Find where the given text appears and provide that cell's center as (x, y) coordinate. 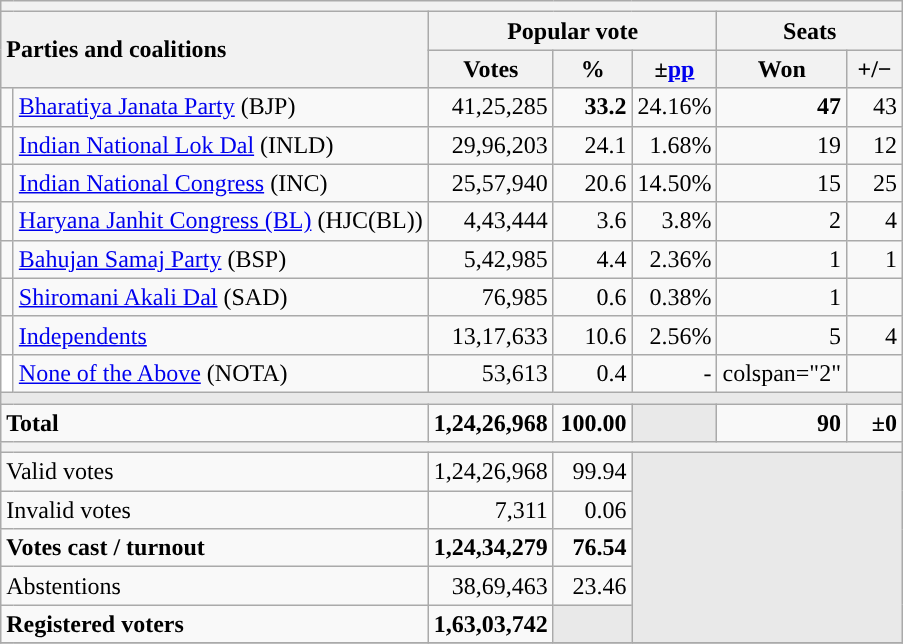
- (674, 373)
2 (782, 221)
41,25,285 (490, 107)
Seats (810, 31)
0.6 (592, 297)
Indian National Congress (INC) (220, 183)
±0 (874, 423)
Haryana Janhit Congress (BL) (HJC(BL)) (220, 221)
0.06 (592, 510)
0.38% (674, 297)
20.6 (592, 183)
5,42,985 (490, 259)
76.54 (592, 548)
10.6 (592, 335)
24.16% (674, 107)
90 (782, 423)
4,43,444 (490, 221)
2.56% (674, 335)
None of the Above (NOTA) (220, 373)
Votes cast / turnout (215, 548)
1,63,03,742 (490, 624)
Bahujan Samaj Party (BSP) (220, 259)
3.8% (674, 221)
+/− (874, 69)
25,57,940 (490, 183)
76,985 (490, 297)
Popular vote (572, 31)
2.36% (674, 259)
Invalid votes (215, 510)
Indian National Lok Dal (INLD) (220, 145)
±pp (674, 69)
7,311 (490, 510)
% (592, 69)
47 (782, 107)
Total (215, 423)
0.4 (592, 373)
4.4 (592, 259)
1,24,34,279 (490, 548)
Votes (490, 69)
1.68% (674, 145)
Shiromani Akali Dal (SAD) (220, 297)
14.50% (674, 183)
Abstentions (215, 586)
Won (782, 69)
100.00 (592, 423)
Parties and coalitions (215, 50)
33.2 (592, 107)
Bharatiya Janata Party (BJP) (220, 107)
colspan="2" (782, 373)
15 (782, 183)
99.94 (592, 472)
43 (874, 107)
53,613 (490, 373)
23.46 (592, 586)
12 (874, 145)
Independents (220, 335)
29,96,203 (490, 145)
13,17,633 (490, 335)
Registered voters (215, 624)
Valid votes (215, 472)
25 (874, 183)
5 (782, 335)
3.6 (592, 221)
38,69,463 (490, 586)
24.1 (592, 145)
19 (782, 145)
